Determine the [X, Y] coordinate at the center of the cell enclosing the given text.  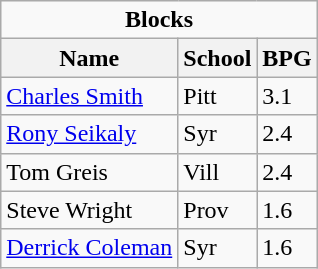
Blocks [159, 20]
Steve Wright [90, 210]
Vill [218, 172]
Pitt [218, 96]
Prov [218, 210]
Derrick Coleman [90, 248]
Rony Seikaly [90, 134]
Charles Smith [90, 96]
BPG [287, 58]
Tom Greis [90, 172]
School [218, 58]
3.1 [287, 96]
Name [90, 58]
